Pinpoint the cell where the given text exists, returning its (x, y) midpoint coordinate. 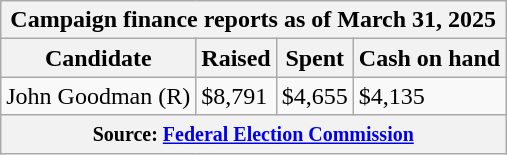
$4,655 (314, 96)
Source: Federal Election Commission (254, 134)
$4,135 (429, 96)
Spent (314, 58)
Campaign finance reports as of March 31, 2025 (254, 20)
John Goodman (R) (98, 96)
Cash on hand (429, 58)
Candidate (98, 58)
Raised (236, 58)
$8,791 (236, 96)
